Detect which cell encompasses the target text, then output its [x, y] center coordinate. 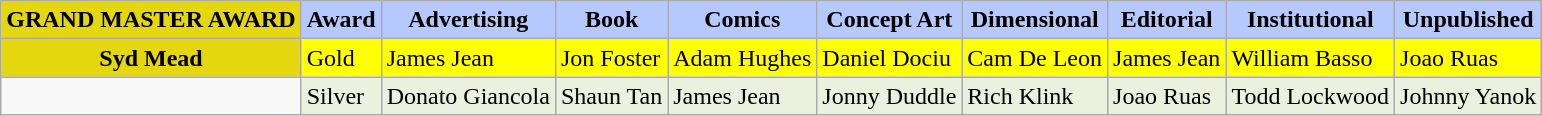
GRAND MASTER AWARD [151, 20]
Johnny Yanok [1468, 96]
Comics [742, 20]
Jon Foster [611, 58]
Shaun Tan [611, 96]
William Basso [1310, 58]
Award [341, 20]
Advertising [468, 20]
Adam Hughes [742, 58]
Jonny Duddle [890, 96]
Book [611, 20]
Editorial [1167, 20]
Syd Mead [151, 58]
Cam De Leon [1035, 58]
Rich Klink [1035, 96]
Silver [341, 96]
Unpublished [1468, 20]
Institutional [1310, 20]
Dimensional [1035, 20]
Concept Art [890, 20]
Todd Lockwood [1310, 96]
Gold [341, 58]
Donato Giancola [468, 96]
Daniel Dociu [890, 58]
